Determine the (x, y) coordinate at the center of the cell enclosing the given text.  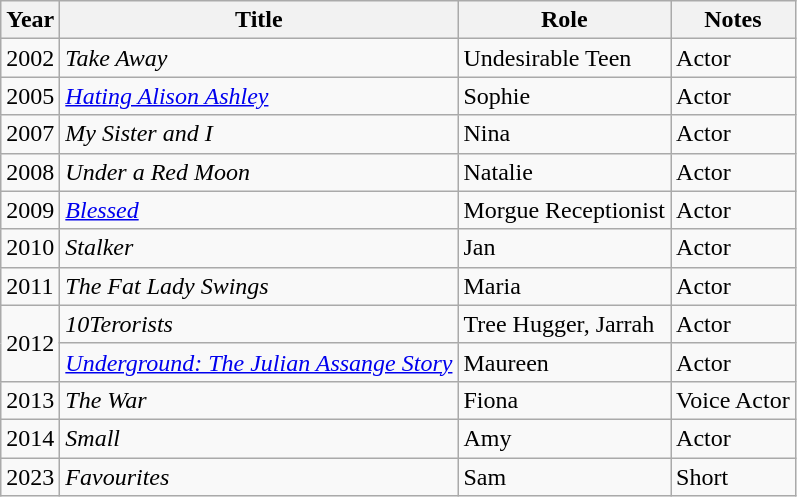
Favourites (259, 477)
Blessed (259, 210)
My Sister and I (259, 134)
Small (259, 438)
Sophie (564, 96)
2010 (30, 248)
2007 (30, 134)
2008 (30, 172)
Fiona (564, 400)
2012 (30, 343)
Take Away (259, 58)
Role (564, 20)
Sam (564, 477)
Natalie (564, 172)
2005 (30, 96)
2014 (30, 438)
Year (30, 20)
Underground: The Julian Assange Story (259, 362)
Under a Red Moon (259, 172)
10Terorists (259, 324)
Morgue Receptionist (564, 210)
Title (259, 20)
Maria (564, 286)
2002 (30, 58)
2009 (30, 210)
The War (259, 400)
Notes (734, 20)
Jan (564, 248)
2023 (30, 477)
Undesirable Teen (564, 58)
2013 (30, 400)
Short (734, 477)
The Fat Lady Swings (259, 286)
Tree Hugger, Jarrah (564, 324)
2011 (30, 286)
Maureen (564, 362)
Voice Actor (734, 400)
Amy (564, 438)
Hating Alison Ashley (259, 96)
Nina (564, 134)
Stalker (259, 248)
